From the cell containing the given text, extract its center point as (x, y) coordinate. 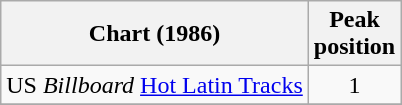
Peakposition (354, 34)
1 (354, 85)
Chart (1986) (155, 34)
US Billboard Hot Latin Tracks (155, 85)
